Return [x, y] of the center of cell containing provided text 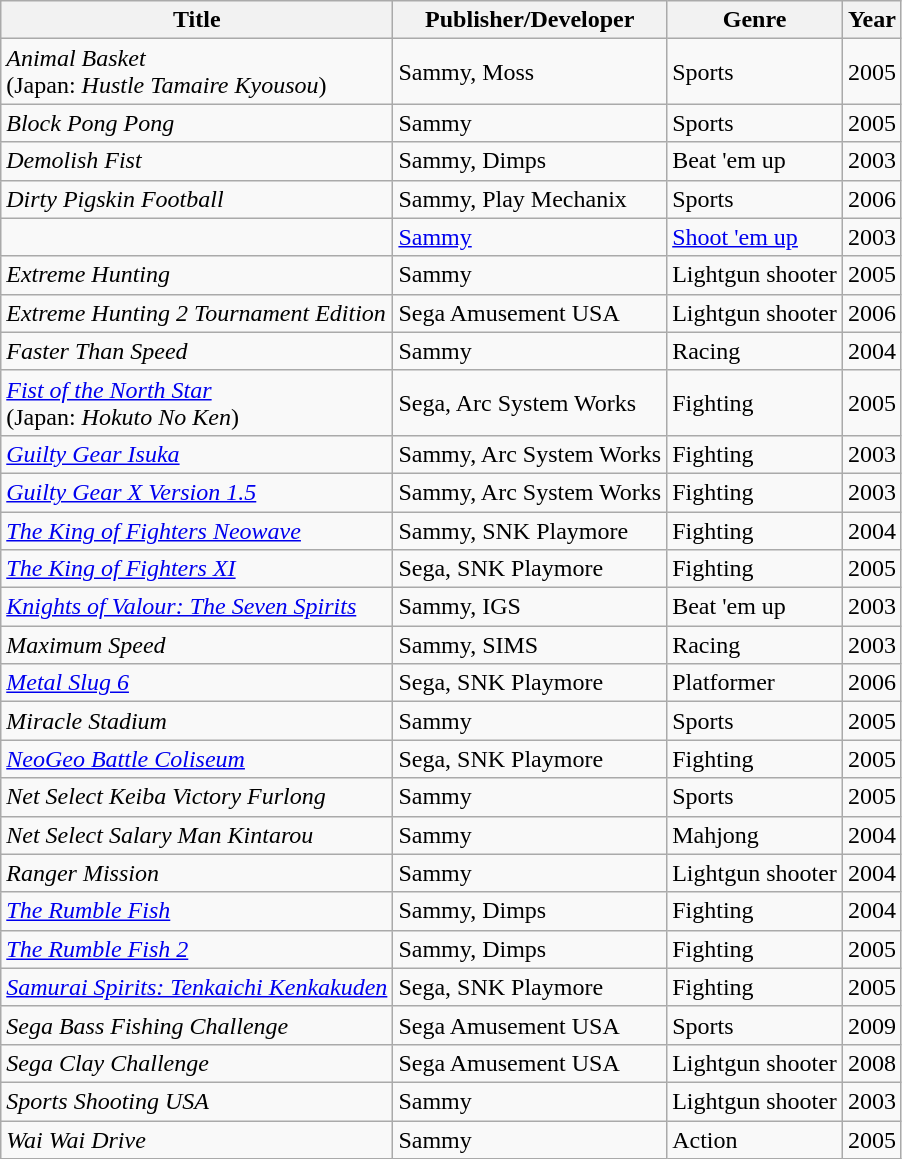
Ranger Mission [197, 873]
Sega Bass Fishing Challenge [197, 1025]
Samurai Spirits: Tenkaichi Kenkakuden [197, 987]
Miracle Stadium [197, 721]
The Rumble Fish 2 [197, 949]
Animal Basket (Japan: Hustle Tamaire Kyousou) [197, 72]
Guilty Gear X Version 1.5 [197, 492]
2008 [872, 1063]
Mahjong [755, 835]
Guilty Gear Isuka [197, 454]
Sammy, Moss [530, 72]
Maximum Speed [197, 645]
Sammy, IGS [530, 607]
Sega Clay Challenge [197, 1063]
Sammy, Play Mechanix [530, 199]
Knights of Valour: The Seven Spirits [197, 607]
Platformer [755, 683]
Net Select Keiba Victory Furlong [197, 797]
Net Select Salary Man Kintarou [197, 835]
Year [872, 20]
The King of Fighters Neowave [197, 531]
Shoot 'em up [755, 237]
Sammy, SNK Playmore [530, 531]
2009 [872, 1025]
Dirty Pigskin Football [197, 199]
The Rumble Fish [197, 911]
Publisher/Developer [530, 20]
Faster Than Speed [197, 351]
Title [197, 20]
Sports Shooting USA [197, 1101]
Extreme Hunting [197, 275]
Sega, Arc System Works [530, 402]
Action [755, 1139]
NeoGeo Battle Coliseum [197, 759]
Genre [755, 20]
Wai Wai Drive [197, 1139]
Block Pong Pong [197, 123]
Fist of the North Star (Japan: Hokuto No Ken) [197, 402]
Sammy, SIMS [530, 645]
The King of Fighters XI [197, 569]
Demolish Fist [197, 161]
Extreme Hunting 2 Tournament Edition [197, 313]
Metal Slug 6 [197, 683]
